Return (x, y) of the center of cell containing provided text 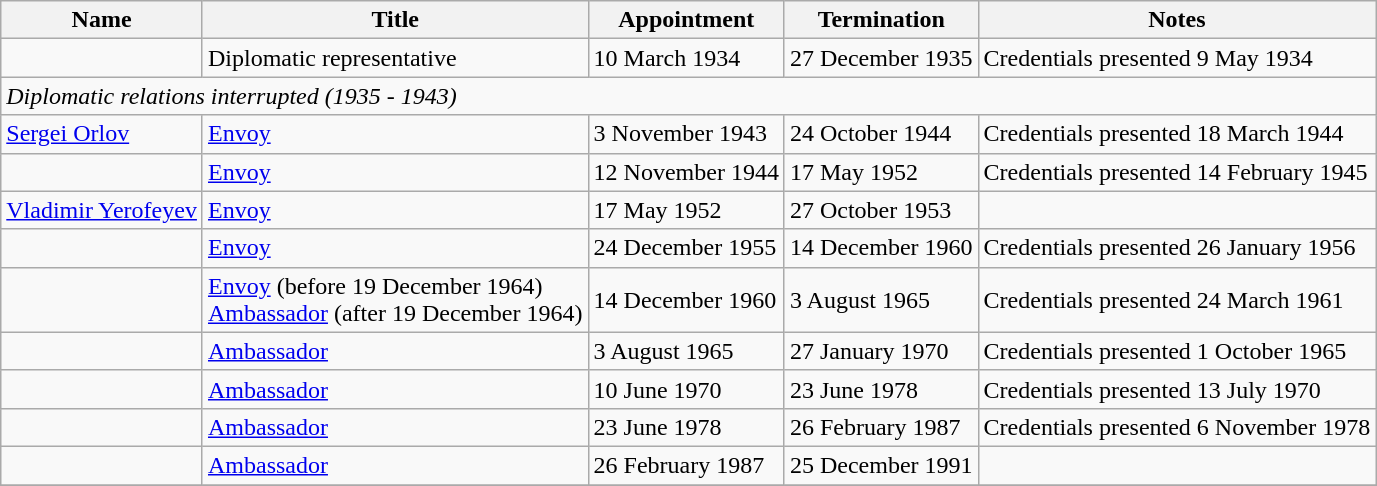
Vladimir Yerofeyev (102, 210)
27 January 1970 (881, 351)
24 October 1944 (881, 134)
Notes (1177, 20)
Credentials presented 6 November 1978 (1177, 427)
27 October 1953 (881, 210)
Appointment (686, 20)
Diplomatic representative (395, 58)
Credentials presented 26 January 1956 (1177, 248)
Title (395, 20)
Credentials presented 13 July 1970 (1177, 389)
24 December 1955 (686, 248)
Credentials presented 24 March 1961 (1177, 300)
Credentials presented 9 May 1934 (1177, 58)
Credentials presented 1 October 1965 (1177, 351)
Credentials presented 18 March 1944 (1177, 134)
Termination (881, 20)
Envoy (before 19 December 1964)Ambassador (after 19 December 1964) (395, 300)
27 December 1935 (881, 58)
Name (102, 20)
25 December 1991 (881, 465)
3 November 1943 (686, 134)
12 November 1944 (686, 172)
10 June 1970 (686, 389)
Diplomatic relations interrupted (1935 - 1943) (688, 96)
Sergei Orlov (102, 134)
Credentials presented 14 February 1945 (1177, 172)
10 March 1934 (686, 58)
